For the text-containing cell, return its midpoint in (X, Y) coordinate format. 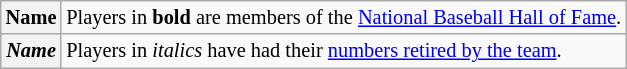
Players in italics have had their numbers retired by the team. (344, 51)
Players in bold are members of the National Baseball Hall of Fame. (344, 17)
